Extract the (X, Y) coordinate from the center of the cell holding the provided text.  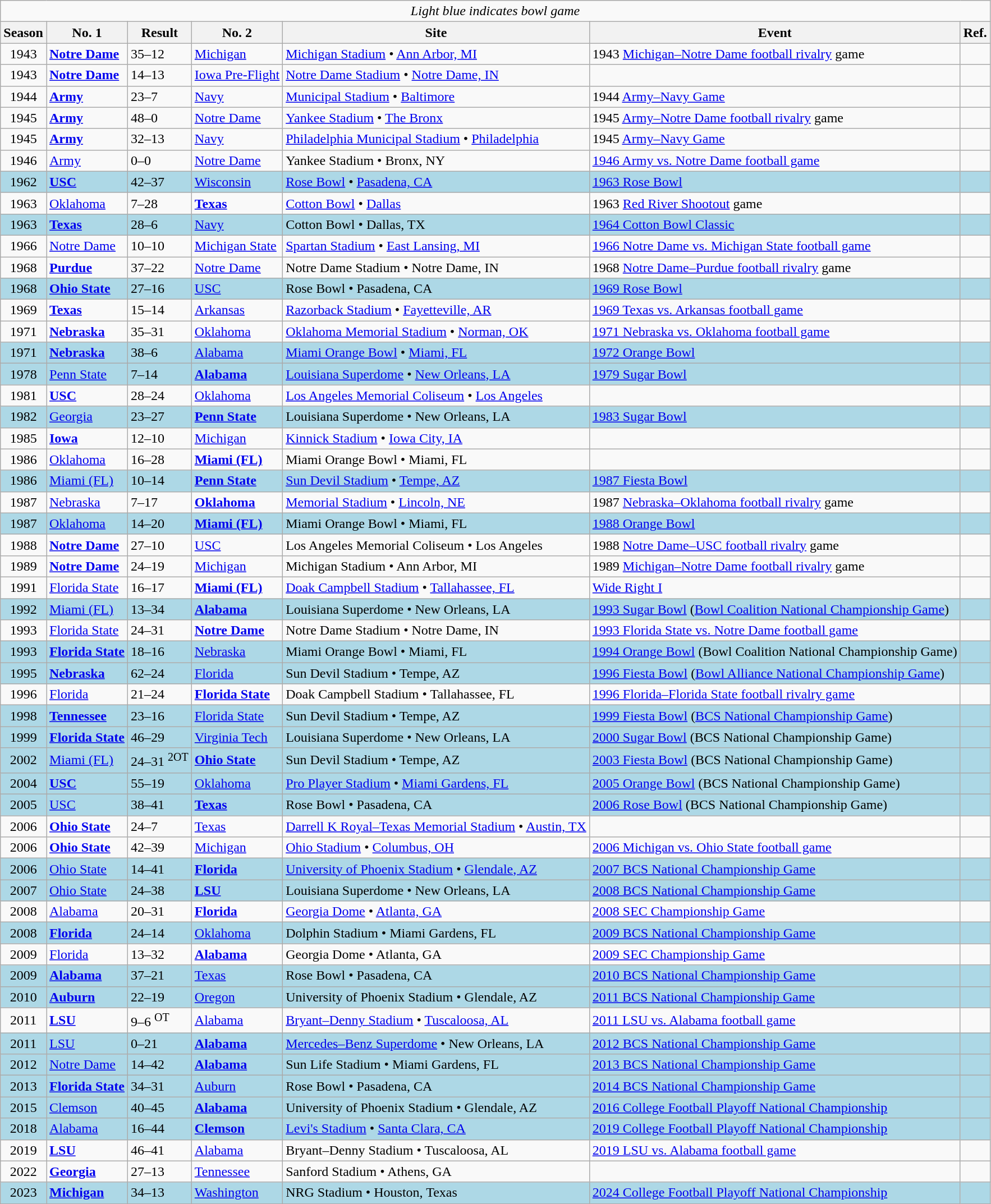
1985 (24, 438)
Virginia Tech (237, 737)
10–10 (160, 246)
32–13 (160, 139)
1943 Michigan–Notre Dame football rivalry game (774, 54)
1969 Rose Bowl (774, 289)
Dolphin Stadium • Miami Gardens, FL (437, 933)
1966 Notre Dame vs. Michigan State football game (774, 246)
Yankee Stadium • The Bronx (437, 118)
27–13 (160, 1171)
1969 Texas vs. Arkansas football game (774, 310)
24–38 (160, 890)
35–12 (160, 54)
2013 BCS National Championship Game (774, 1065)
34–31 (160, 1086)
2011 LSU vs. Alabama football game (774, 1020)
1999 (24, 737)
14–41 (160, 869)
Iowa Pre-Flight (237, 75)
2016 College Football Playoff National Championship (774, 1108)
1988 Notre Dame–USC football rivalry game (774, 545)
1987 Fiesta Bowl (774, 481)
2019 (24, 1150)
10–14 (160, 481)
Washington (237, 1193)
42–37 (160, 182)
Sun Life Stadium • Miami Gardens, FL (437, 1065)
2024 College Football Playoff National Championship (774, 1193)
14–13 (160, 75)
24–31 (160, 631)
NRG Stadium • Houston, Texas (437, 1193)
35–31 (160, 332)
1946 (24, 160)
55–19 (160, 783)
No. 1 (86, 33)
1963 Rose Bowl (774, 182)
2007 BCS National Championship Game (774, 869)
2022 (24, 1171)
Oregon (237, 997)
14–42 (160, 1065)
27–16 (160, 289)
2023 (24, 1193)
Mercedes–Benz Superdome • New Orleans, LA (437, 1044)
13–32 (160, 954)
21–24 (160, 695)
1995 (24, 673)
Spartan Stadium • East Lansing, MI (437, 246)
Wisconsin (237, 182)
24–7 (160, 826)
1982 (24, 417)
15–14 (160, 310)
2007 (24, 890)
23–27 (160, 417)
2019 LSU vs. Alabama football game (774, 1150)
Darrell K Royal–Texas Memorial Stadium • Austin, TX (437, 826)
2002 (24, 761)
Razorback Stadium • Fayetteville, AR (437, 310)
1944 (24, 96)
2005 (24, 805)
46–29 (160, 737)
Result (160, 33)
1964 Cotton Bowl Classic (774, 224)
2006 Michigan vs. Ohio State football game (774, 848)
1998 (24, 716)
1989 Michigan–Notre Dame football rivalry game (774, 566)
Season (24, 33)
Levi's Stadium • Santa Clara, CA (437, 1129)
Purdue (86, 268)
1993 Florida State vs. Notre Dame football game (774, 631)
2019 College Football Playoff National Championship (774, 1129)
1996 Florida–Florida State football rivalry game (774, 695)
14–20 (160, 523)
1945 Army–Navy Game (774, 139)
Philadelphia Municipal Stadium • Philadelphia (437, 139)
16–44 (160, 1129)
Pro Player Stadium • Miami Gardens, FL (437, 783)
1999 Fiesta Bowl (BCS National Championship Game) (774, 716)
1987 Nebraska–Oklahoma football rivalry game (774, 502)
Iowa (86, 438)
1972 Orange Bowl (774, 353)
1971 Nebraska vs. Oklahoma football game (774, 332)
2005 Orange Bowl (BCS National Championship Game) (774, 783)
Light blue indicates bowl game (495, 11)
1979 Sugar Bowl (774, 374)
2008 SEC Championship Game (774, 912)
Yankee Stadium • Bronx, NY (437, 160)
7–28 (160, 203)
Municipal Stadium • Baltimore (437, 96)
37–22 (160, 268)
38–41 (160, 805)
13–34 (160, 609)
1994 Orange Bowl (Bowl Coalition National Championship Game) (774, 652)
0–21 (160, 1044)
1988 (24, 545)
2015 (24, 1108)
16–28 (160, 459)
23–16 (160, 716)
2018 (24, 1129)
38–6 (160, 353)
48–0 (160, 118)
1989 (24, 566)
1963 Red River Shootout game (774, 203)
2008 BCS National Championship Game (774, 890)
1981 (24, 396)
Cotton Bowl • Dallas, TX (437, 224)
2011 BCS National Championship Game (774, 997)
62–24 (160, 673)
1968 Notre Dame–Purdue football rivalry game (774, 268)
2006 Rose Bowl (BCS National Championship Game) (774, 805)
20–31 (160, 912)
1944 Army–Navy Game (774, 96)
7–17 (160, 502)
1946 Army vs. Notre Dame football game (774, 160)
1983 Sugar Bowl (774, 417)
2010 (24, 997)
1993 Sugar Bowl (Bowl Coalition National Championship Game) (774, 609)
Cotton Bowl • Dallas (437, 203)
18–16 (160, 652)
1978 (24, 374)
2012 (24, 1065)
1992 (24, 609)
1966 (24, 246)
7–14 (160, 374)
Ref. (975, 33)
34–13 (160, 1193)
Event (774, 33)
24–31 2OT (160, 761)
1996 (24, 695)
Wide Right I (774, 587)
1991 (24, 587)
Oklahoma Memorial Stadium • Norman, OK (437, 332)
2013 (24, 1086)
2010 BCS National Championship Game (774, 976)
Ohio Stadium • Columbus, OH (437, 848)
Sanford Stadium • Athens, GA (437, 1171)
Memorial Stadium • Lincoln, NE (437, 502)
24–19 (160, 566)
Site (437, 33)
0–0 (160, 160)
27–10 (160, 545)
9–6 OT (160, 1020)
16–17 (160, 587)
24–14 (160, 933)
37–21 (160, 976)
2009 BCS National Championship Game (774, 933)
2014 BCS National Championship Game (774, 1086)
2004 (24, 783)
28–6 (160, 224)
1945 Army–Notre Dame football rivalry game (774, 118)
23–7 (160, 96)
46–41 (160, 1150)
1962 (24, 182)
1969 (24, 310)
1996 Fiesta Bowl (Bowl Alliance National Championship Game) (774, 673)
12–10 (160, 438)
22–19 (160, 997)
2000 Sugar Bowl (BCS National Championship Game) (774, 737)
2003 Fiesta Bowl (BCS National Championship Game) (774, 761)
40–45 (160, 1108)
1988 Orange Bowl (774, 523)
No. 2 (237, 33)
42–39 (160, 848)
Kinnick Stadium • Iowa City, IA (437, 438)
2012 BCS National Championship Game (774, 1044)
28–24 (160, 396)
Arkansas (237, 310)
2009 SEC Championship Game (774, 954)
Michigan State (237, 246)
